Detect which cell encompasses the target text, then output its (X, Y) center coordinate. 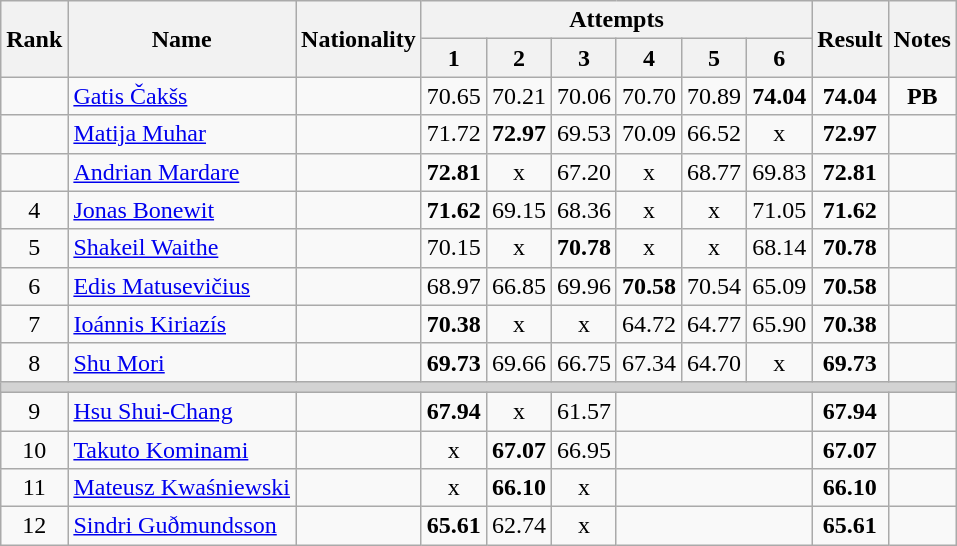
Name (182, 39)
67.34 (648, 362)
1 (454, 58)
Andrian Mardare (182, 172)
69.66 (518, 362)
69.96 (584, 286)
68.97 (454, 286)
8 (34, 362)
70.21 (518, 96)
Jonas Bonewit (182, 210)
Rank (34, 39)
Edis Matusevičius (182, 286)
Attempts (616, 20)
65.90 (780, 324)
64.77 (714, 324)
Takuto Kominami (182, 449)
Result (850, 39)
Matija Muhar (182, 134)
70.70 (648, 96)
70.54 (714, 286)
65.09 (780, 286)
62.74 (518, 526)
Mateusz Kwaśniewski (182, 488)
68.14 (780, 248)
2 (518, 58)
9 (34, 411)
70.89 (714, 96)
66.52 (714, 134)
10 (34, 449)
70.15 (454, 248)
71.72 (454, 134)
71.05 (780, 210)
Hsu Shui-Chang (182, 411)
Notes (922, 39)
PB (922, 96)
66.85 (518, 286)
64.72 (648, 324)
69.53 (584, 134)
68.77 (714, 172)
Nationality (359, 39)
64.70 (714, 362)
12 (34, 526)
69.83 (780, 172)
70.09 (648, 134)
66.75 (584, 362)
Shakeil Waithe (182, 248)
Ioánnis Kiriazís (182, 324)
68.36 (584, 210)
61.57 (584, 411)
67.20 (584, 172)
70.65 (454, 96)
69.15 (518, 210)
Sindri Guðmundsson (182, 526)
Shu Mori (182, 362)
7 (34, 324)
3 (584, 58)
66.95 (584, 449)
70.06 (584, 96)
Gatis Čakšs (182, 96)
11 (34, 488)
